Return (x, y) of the center of cell containing provided text 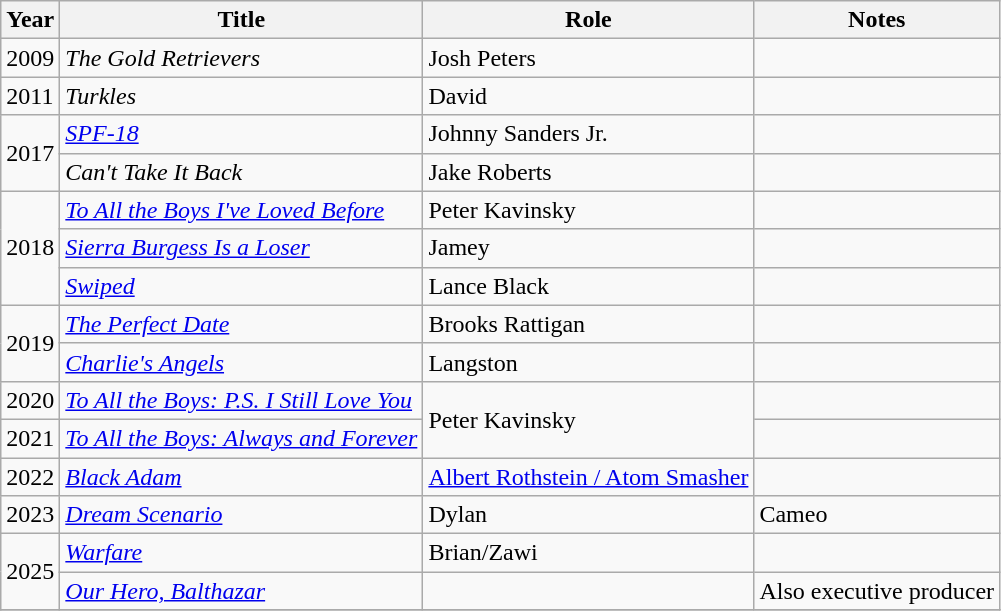
Johnny Sanders Jr. (588, 134)
Brian/Zawi (588, 553)
2019 (30, 343)
2017 (30, 153)
The Gold Retrievers (242, 58)
Charlie's Angels (242, 362)
The Perfect Date (242, 324)
2020 (30, 400)
Turkles (242, 96)
Warfare (242, 553)
Cameo (877, 515)
Year (30, 20)
2018 (30, 248)
Jamey (588, 248)
Langston (588, 362)
To All the Boys: P.S. I Still Love You (242, 400)
To All the Boys: Always and Forever (242, 438)
Dylan (588, 515)
Notes (877, 20)
2023 (30, 515)
Jake Roberts (588, 172)
Can't Take It Back (242, 172)
Brooks Rattigan (588, 324)
Title (242, 20)
Swiped (242, 286)
Josh Peters (588, 58)
To All the Boys I've Loved Before (242, 210)
Also executive producer (877, 591)
Sierra Burgess Is a Loser (242, 248)
2009 (30, 58)
David (588, 96)
Dream Scenario (242, 515)
SPF-18 (242, 134)
Lance Black (588, 286)
Role (588, 20)
Our Hero, Balthazar (242, 591)
2011 (30, 96)
Albert Rothstein / Atom Smasher (588, 477)
Black Adam (242, 477)
2025 (30, 572)
2021 (30, 438)
2022 (30, 477)
